Capture the cell that displays the provided text and extract its (x, y) central coordinate. 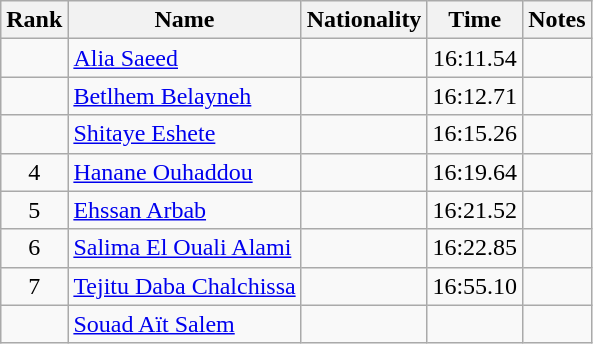
Hanane Ouhaddou (184, 172)
16:22.85 (475, 248)
Tejitu Daba Chalchissa (184, 286)
Betlhem Belayneh (184, 96)
Rank (34, 20)
16:19.64 (475, 172)
4 (34, 172)
16:11.54 (475, 58)
Nationality (364, 20)
Salima El Ouali Alami (184, 248)
7 (34, 286)
Souad Aït Salem (184, 324)
Alia Saeed (184, 58)
16:21.52 (475, 210)
Time (475, 20)
16:55.10 (475, 286)
6 (34, 248)
16:12.71 (475, 96)
Notes (557, 20)
Shitaye Eshete (184, 134)
16:15.26 (475, 134)
Ehssan Arbab (184, 210)
5 (34, 210)
Name (184, 20)
